Pinpoint the cell where the given text exists, returning its [X, Y] midpoint coordinate. 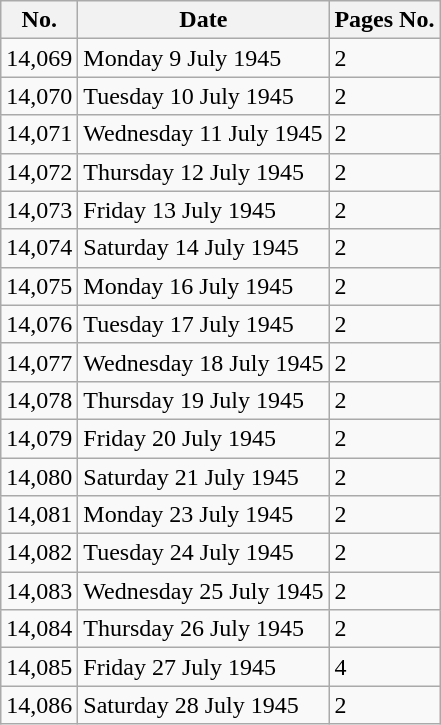
Pages No. [384, 20]
Friday 20 July 1945 [204, 438]
Date [204, 20]
14,070 [40, 96]
14,084 [40, 629]
No. [40, 20]
Thursday 26 July 1945 [204, 629]
Tuesday 10 July 1945 [204, 96]
Thursday 12 July 1945 [204, 172]
Monday 16 July 1945 [204, 286]
14,073 [40, 210]
Monday 23 July 1945 [204, 515]
Wednesday 25 July 1945 [204, 591]
14,078 [40, 400]
14,077 [40, 362]
Thursday 19 July 1945 [204, 400]
14,072 [40, 172]
14,080 [40, 477]
14,083 [40, 591]
Saturday 14 July 1945 [204, 248]
Tuesday 17 July 1945 [204, 324]
Wednesday 18 July 1945 [204, 362]
Friday 13 July 1945 [204, 210]
14,081 [40, 515]
Monday 9 July 1945 [204, 58]
14,074 [40, 248]
4 [384, 667]
14,086 [40, 705]
14,076 [40, 324]
Tuesday 24 July 1945 [204, 553]
Saturday 28 July 1945 [204, 705]
14,071 [40, 134]
Saturday 21 July 1945 [204, 477]
Friday 27 July 1945 [204, 667]
Wednesday 11 July 1945 [204, 134]
14,069 [40, 58]
14,082 [40, 553]
14,079 [40, 438]
14,085 [40, 667]
14,075 [40, 286]
